Provide the (X, Y) coordinate of the cell's center where the given text is located.  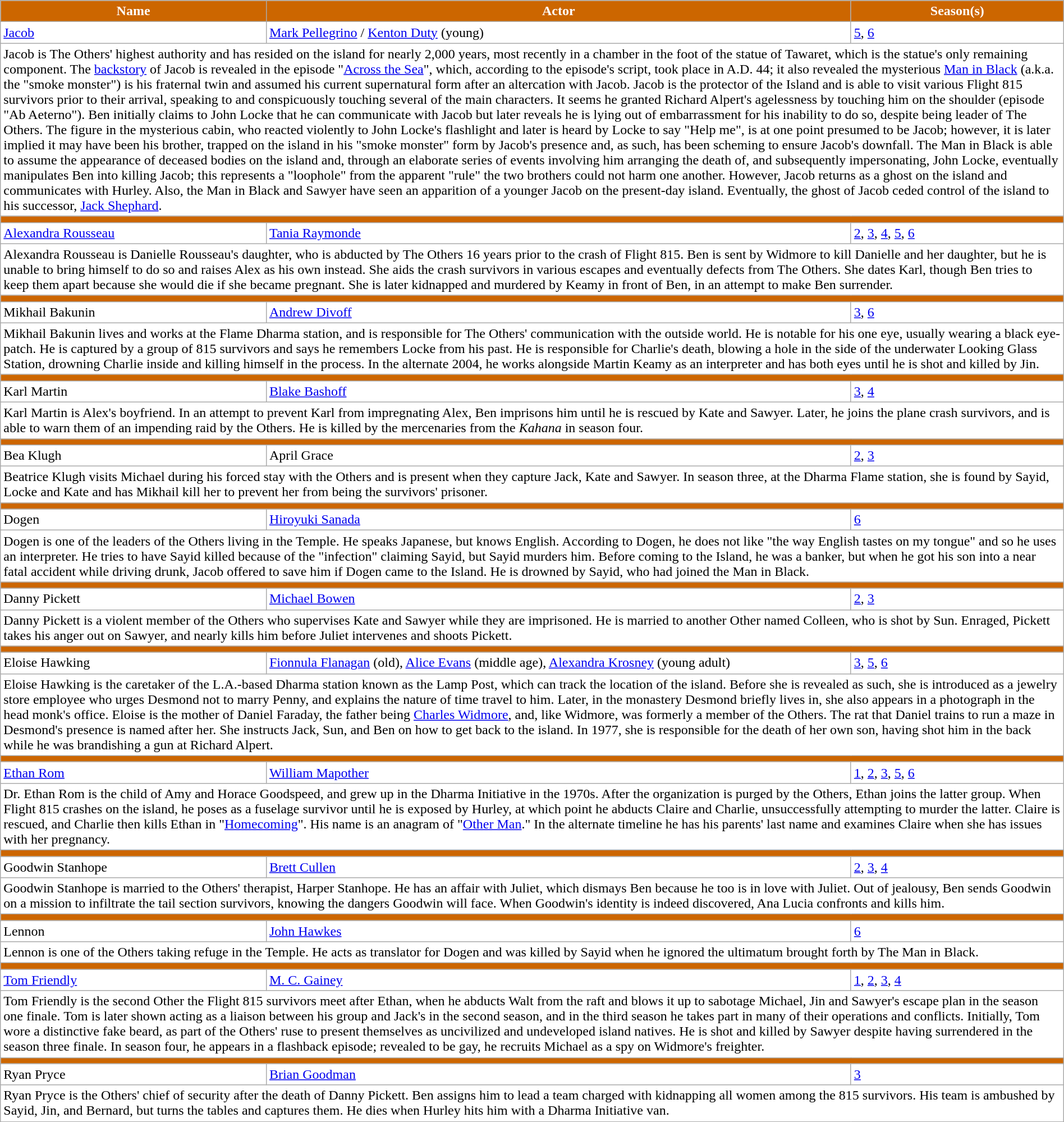
Karl Martin (134, 391)
Eloise Hawking (134, 663)
Tom Friendly (134, 980)
Ryan Pryce (134, 1074)
Andrew Divoff (558, 312)
Brett Cullen (558, 867)
Dogen (134, 520)
Actor (558, 11)
3, 5, 6 (957, 663)
Danny Pickett (134, 599)
3 (957, 1074)
3, 4 (957, 391)
John Hawkes (558, 931)
April Grace (558, 456)
Name (134, 11)
Brian Goodman (558, 1074)
Tania Raymonde (558, 233)
Ethan Rom (134, 772)
Goodwin Stanhope (134, 867)
1, 2, 3, 4 (957, 980)
Alexandra Rousseau (134, 233)
Hiroyuki Sanada (558, 520)
Michael Bowen (558, 599)
3, 6 (957, 312)
M. C. Gainey (558, 980)
2, 3, 4, 5, 6 (957, 233)
Mark Pellegrino / Kenton Duty (young) (558, 33)
2, 3, 4 (957, 867)
Blake Bashoff (558, 391)
Lennon (134, 931)
Bea Klugh (134, 456)
Jacob (134, 33)
William Mapother (558, 772)
5, 6 (957, 33)
Fionnula Flanagan (old), Alice Evans (middle age), Alexandra Krosney (young adult) (558, 663)
Season(s) (957, 11)
Mikhail Bakunin (134, 312)
1, 2, 3, 5, 6 (957, 772)
